Return (X, Y) of the center of cell containing provided text 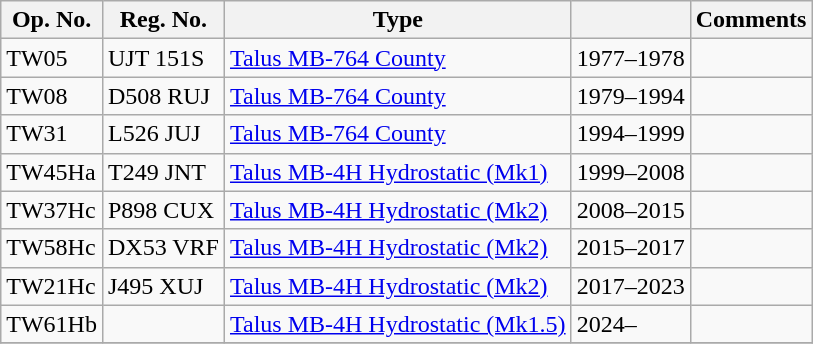
TW21Hc (52, 286)
L526 JUJ (163, 134)
2017–2023 (630, 286)
2015–2017 (630, 248)
TW45Ha (52, 172)
1999–2008 (630, 172)
2008–2015 (630, 210)
UJT 151S (163, 58)
D508 RUJ (163, 96)
J495 XUJ (163, 286)
Talus MB-4H Hydrostatic (Mk1) (398, 172)
2024– (630, 324)
TW08 (52, 96)
1977–1978 (630, 58)
Type (398, 20)
Reg. No. (163, 20)
TW31 (52, 134)
Talus MB-4H Hydrostatic (Mk1.5) (398, 324)
Comments (751, 20)
TW05 (52, 58)
TW37Hc (52, 210)
P898 CUX (163, 210)
1994–1999 (630, 134)
DX53 VRF (163, 248)
TW61Hb (52, 324)
1979–1994 (630, 96)
T249 JNT (163, 172)
Op. No. (52, 20)
TW58Hc (52, 248)
